Search for the cell housing the specified text and yield its [X, Y] center coordinate. 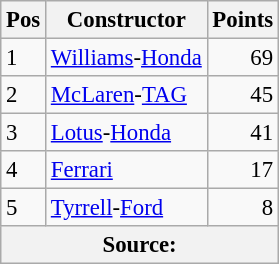
Ferrari [127, 170]
4 [24, 170]
Pos [24, 20]
Lotus-Honda [127, 133]
Points [242, 20]
2 [24, 95]
Constructor [127, 20]
8 [242, 208]
Source: [140, 245]
45 [242, 95]
17 [242, 170]
McLaren-TAG [127, 95]
Williams-Honda [127, 58]
5 [24, 208]
3 [24, 133]
69 [242, 58]
Tyrrell-Ford [127, 208]
1 [24, 58]
41 [242, 133]
